Identify which cell holds the provided text, then report its (X, Y) central coordinate. 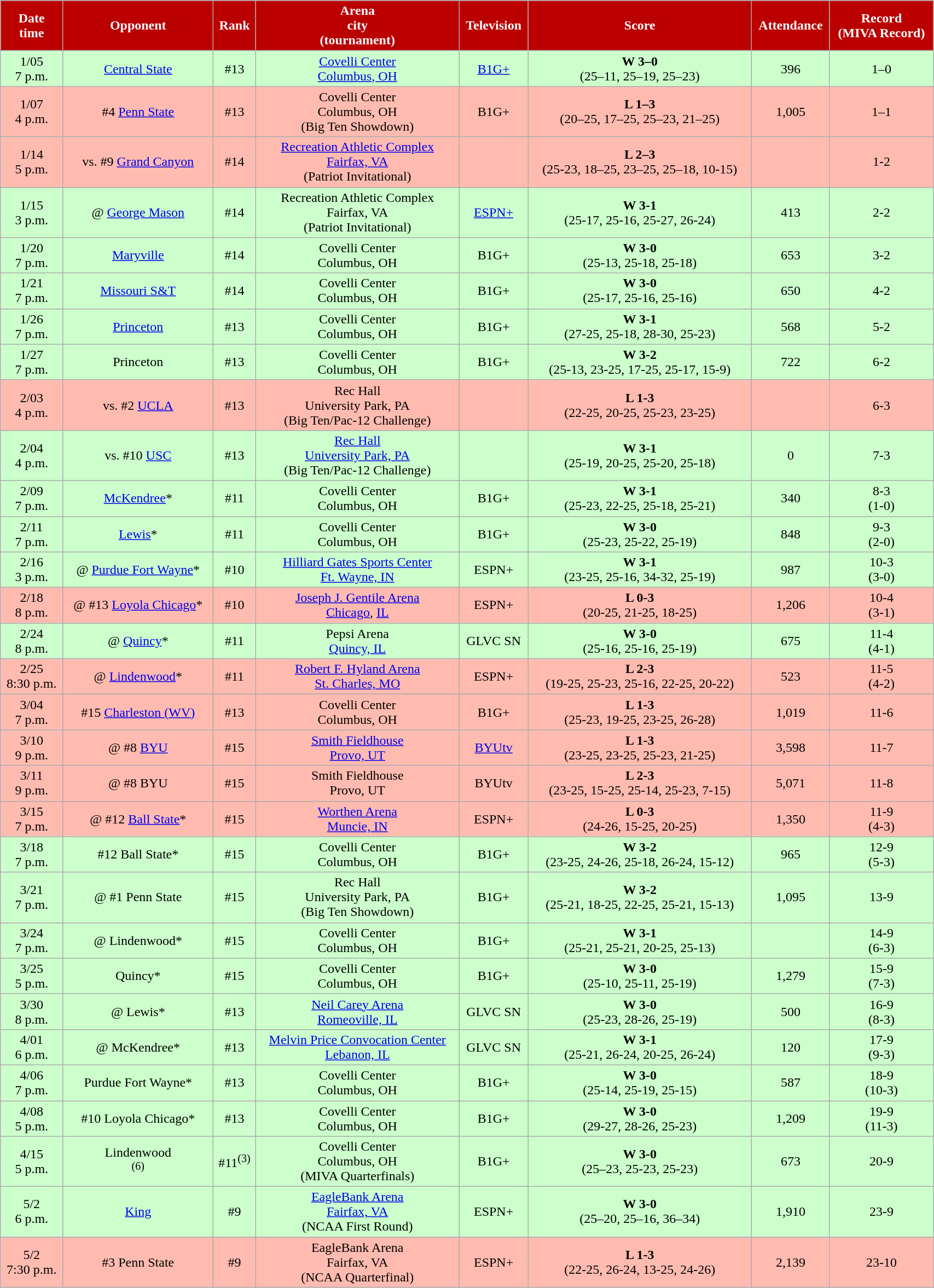
500 (791, 1011)
Pepsi ArenaQuincy, IL (357, 641)
9-3(2-0) (881, 534)
1,206 (791, 605)
W 3-0(25-14, 25-19, 25-15) (640, 1082)
W 3-2(25-13, 23-25, 17-25, 25-17, 15-9) (640, 362)
#15 Charleston (WV) (138, 712)
Melvin Price Convocation CenterLebanon, IL (357, 1047)
4/016 p.m. (32, 1047)
19-9(11-3) (881, 1118)
4/155 p.m. (32, 1162)
Attendance (791, 26)
3/255 p.m. (32, 976)
EagleBank ArenaFairfax, VA(NCAA First Round) (357, 1212)
11-7 (881, 747)
5,071 (791, 784)
W 3-1(25-23, 22-25, 25-18, 25-21) (640, 498)
Record(MIVA Record) (881, 26)
1/217 p.m. (32, 291)
W 3-0(25-10, 25-11, 25-19) (640, 976)
L 2–3(25-23, 18–25, 23–25, 25–18, 10-15) (640, 162)
1/207 p.m. (32, 255)
L 1-3(22-25, 20-25, 25-23, 23-25) (640, 405)
2,139 (791, 1262)
10-4(3-1) (881, 605)
12-9(5-3) (881, 855)
@ Lewis* (138, 1011)
396 (791, 69)
120 (791, 1047)
6-3 (881, 405)
13-9 (881, 897)
L 2-3(23-25, 15-25, 25-14, 25-23, 7-15) (640, 784)
1/267 p.m. (32, 326)
vs. #9 Grand Canyon (138, 162)
Datetime (32, 26)
W 3-0(29-27, 28-26, 25-23) (640, 1118)
1-2 (881, 162)
@ #12 Ball State* (138, 819)
vs. #10 USC (138, 455)
3/047 p.m. (32, 712)
Purdue Fort Wayne* (138, 1082)
11-6 (881, 712)
W 3–0(25–11, 25–19, 25–23) (640, 69)
L 1–3(20–25, 17–25, 25–23, 21–25) (640, 112)
2/044 p.m. (32, 455)
23-9 (881, 1212)
L 0-3(20-25, 21-25, 18-25) (640, 605)
Score (640, 26)
568 (791, 326)
11-4(4-1) (881, 641)
6-2 (881, 362)
3/217 p.m. (32, 897)
848 (791, 534)
11-9(4-3) (881, 819)
4/085 p.m. (32, 1118)
4/067 p.m. (32, 1082)
#3 Penn State (138, 1262)
W 3-0(25-13, 25-18, 25-18) (640, 255)
18-9(10-3) (881, 1082)
1,910 (791, 1212)
3/119 p.m. (32, 784)
10-3(3-0) (881, 570)
W 3-0(25–23, 25-23, 25-23) (640, 1162)
King (138, 1212)
1,095 (791, 897)
523 (791, 676)
W 3-0(25-16, 25-16, 25-19) (640, 641)
987 (791, 570)
Neil Carey ArenaRomeoville, IL (357, 1011)
@ McKendree* (138, 1047)
@ George Mason (138, 212)
1/145 p.m. (32, 162)
W 3-0(25-23, 28-26, 25-19) (640, 1011)
2/163 p.m. (32, 570)
W 3-1(25-17, 25-16, 25-27, 26-24) (640, 212)
3/109 p.m. (32, 747)
2/188 p.m. (32, 605)
3/308 p.m. (32, 1011)
1/277 p.m. (32, 362)
#4 Penn State (138, 112)
Central State (138, 69)
@ Quincy* (138, 641)
Quincy* (138, 976)
Joseph J. Gentile ArenaChicago, IL (357, 605)
W 3-1(23-25, 25-16, 34-32, 25-19) (640, 570)
5-2 (881, 326)
McKendree* (138, 498)
Opponent (138, 26)
675 (791, 641)
673 (791, 1162)
W 3-2(23-25, 24-26, 25-18, 26-24, 15-12) (640, 855)
14-9(6-3) (881, 940)
Covelli CenterColumbus, OH(Big Ten Showdown) (357, 112)
Hilliard Gates Sports CenterFt. Wayne, IN (357, 570)
Television (494, 26)
2/117 p.m. (32, 534)
413 (791, 212)
2/258:30 p.m. (32, 676)
2/097 p.m. (32, 498)
W 3-1(25-21, 26-24, 20-25, 26-24) (640, 1047)
20-9 (881, 1162)
1,350 (791, 819)
11-5(4-2) (881, 676)
8-3(1-0) (881, 498)
L 0-3(24-26, 15-25, 20-25) (640, 819)
1,019 (791, 712)
3,598 (791, 747)
15-9(7-3) (881, 976)
11-8 (881, 784)
W 3-1(27-25, 25-18, 28-30, 25-23) (640, 326)
5/26 p.m. (32, 1212)
3-2 (881, 255)
@ #13 Loyola Chicago* (138, 605)
L 1-3(25-23, 19-25, 23-25, 26-28) (640, 712)
650 (791, 291)
Robert F. Hyland ArenaSt. Charles, MO (357, 676)
965 (791, 855)
3/157 p.m. (32, 819)
EagleBank ArenaFairfax, VA(NCAA Quarterfinal) (357, 1262)
Missouri S&T (138, 291)
587 (791, 1082)
L 1-3(22-25, 26-24, 13-25, 24-26) (640, 1262)
@ Purdue Fort Wayne* (138, 570)
1/057 p.m. (32, 69)
2/248 p.m. (32, 641)
@ #1 Penn State (138, 897)
4-2 (881, 291)
L 2-3(19-25, 25-23, 25-16, 22-25, 20-22) (640, 676)
1,279 (791, 976)
Maryville (138, 255)
W 3-0(25–20, 25–16, 36–34) (640, 1212)
Lewis* (138, 534)
#10 Loyola Chicago* (138, 1118)
3/187 p.m. (32, 855)
340 (791, 498)
5/27:30 p.m. (32, 1262)
0 (791, 455)
Rec HallUniversity Park, PA(Big Ten Showdown) (357, 897)
Arenacity(tournament) (357, 26)
722 (791, 362)
1,209 (791, 1118)
W 3-1(25-21, 25-21, 20-25, 25-13) (640, 940)
16-9(8-3) (881, 1011)
17-9(9-3) (881, 1047)
W 3-2(25-21, 18-25, 22-25, 25-21, 15-13) (640, 897)
#12 Ball State* (138, 855)
7-3 (881, 455)
1,005 (791, 112)
1–1 (881, 112)
1/153 p.m. (32, 212)
1–0 (881, 69)
W 3-1(25-19, 20-25, 25-20, 25-18) (640, 455)
W 3-0(25-17, 25-16, 25-16) (640, 291)
2/034 p.m. (32, 405)
2-2 (881, 212)
653 (791, 255)
23-10 (881, 1262)
Rank (234, 26)
L 1-3(23-25, 23-25, 25-23, 21-25) (640, 747)
W 3-0(25-23, 25-22, 25-19) (640, 534)
#11(3) (234, 1162)
Covelli CenterColumbus, OH(MIVA Quarterfinals) (357, 1162)
vs. #2 UCLA (138, 405)
1/074 p.m. (32, 112)
Lindenwood (6) (138, 1162)
Worthen ArenaMuncie, IN (357, 819)
3/247 p.m. (32, 940)
